From the cell containing the given text, extract its center point as (x, y) coordinate. 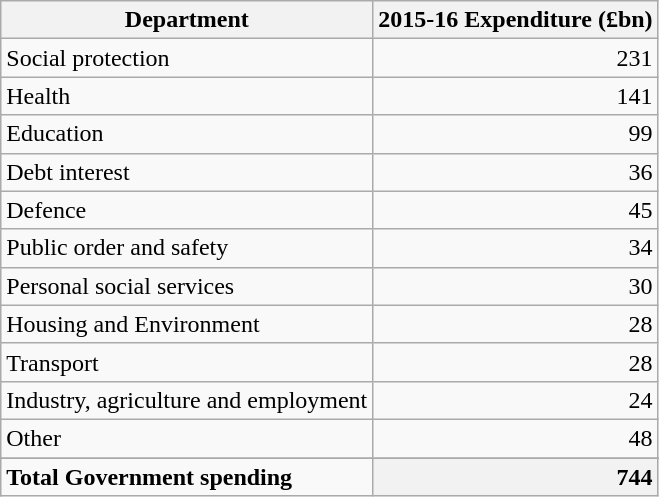
34 (516, 248)
Housing and Environment (187, 324)
Personal social services (187, 286)
24 (516, 400)
Department (187, 20)
Public order and safety (187, 248)
Social protection (187, 58)
141 (516, 96)
Defence (187, 210)
231 (516, 58)
Health (187, 96)
2015-16 Expenditure (£bn) (516, 20)
744 (516, 477)
48 (516, 438)
Total Government spending (187, 477)
Education (187, 134)
30 (516, 286)
Industry, agriculture and employment (187, 400)
99 (516, 134)
Transport (187, 362)
Debt interest (187, 172)
36 (516, 172)
45 (516, 210)
Other (187, 438)
